Return the (X, Y) coordinate for the center point of the cell that contains the specified text.  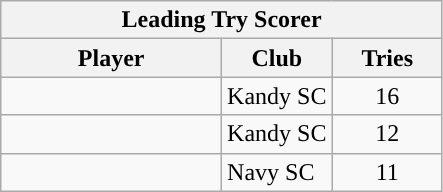
11 (387, 172)
12 (387, 134)
Navy SC (277, 172)
Tries (387, 58)
Player (112, 58)
Club (277, 58)
16 (387, 96)
Leading Try Scorer (222, 20)
